Return [X, Y] of the center of cell containing provided text 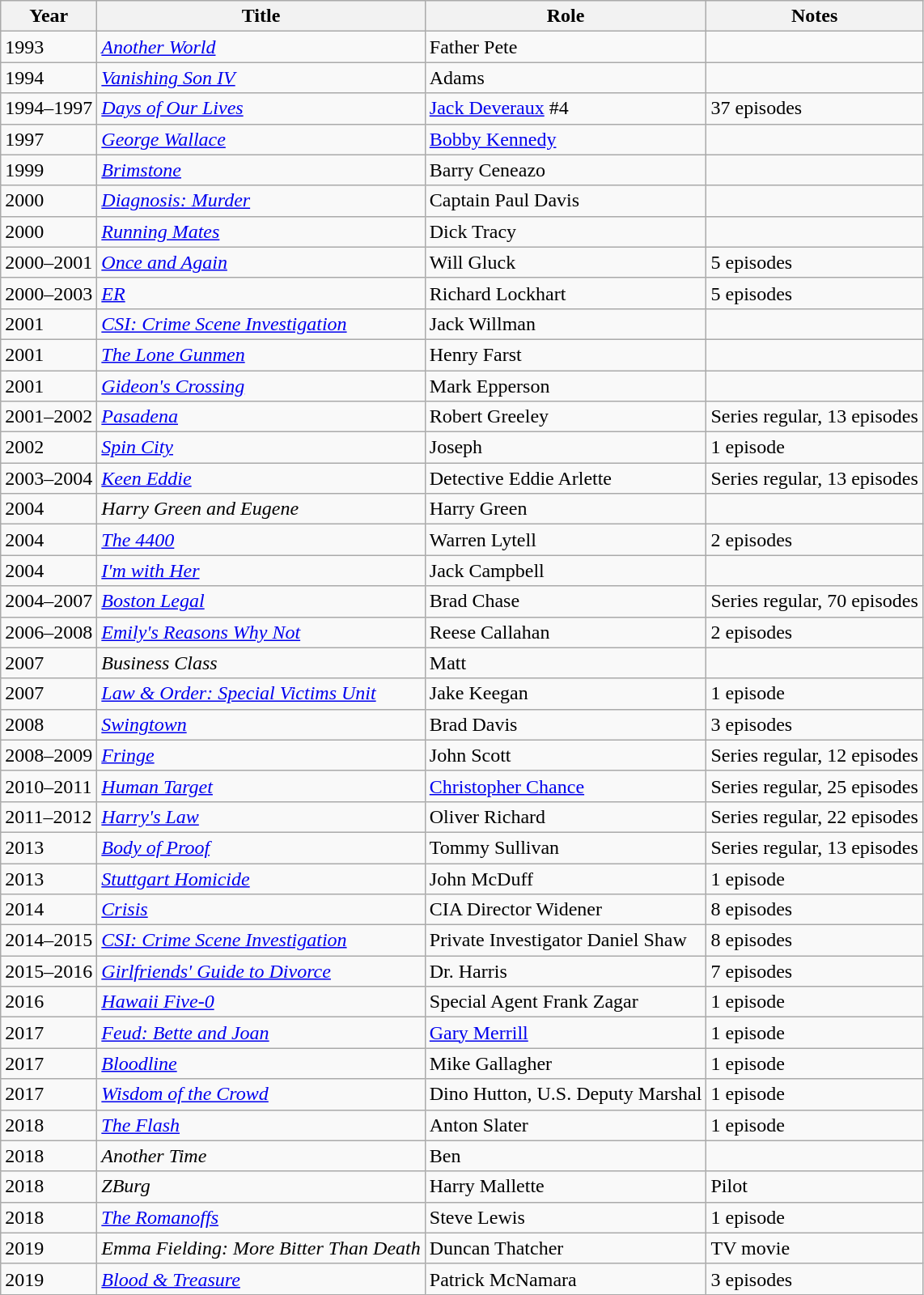
Swingtown [261, 724]
Vanishing Son IV [261, 78]
Dino Hutton, U.S. Deputy Marshal [566, 1094]
2003–2004 [49, 478]
Barry Ceneazo [566, 170]
Henry Farst [566, 355]
The Romanoffs [261, 1217]
2014 [49, 910]
Will Gluck [566, 262]
Patrick McNamara [566, 1279]
Steve Lewis [566, 1217]
Jack Deveraux #4 [566, 108]
Mike Gallagher [566, 1064]
Human Target [261, 786]
Anton Slater [566, 1125]
2000–2001 [49, 262]
Mark Epperson [566, 386]
Crisis [261, 910]
1993 [49, 47]
1994 [49, 78]
The Flash [261, 1125]
Christopher Chance [566, 786]
Tommy Sullivan [566, 847]
Dick Tracy [566, 231]
Detective Eddie Arlette [566, 478]
Spin City [261, 448]
George Wallace [261, 139]
Role [566, 16]
Stuttgart Homicide [261, 878]
Feud: Bette and Joan [261, 1033]
2002 [49, 448]
Jack Willman [566, 324]
37 episodes [814, 108]
Another World [261, 47]
2016 [49, 1002]
2011–2012 [49, 817]
John Scott [566, 755]
Emma Fielding: More Bitter Than Death [261, 1248]
Oliver Richard [566, 817]
2004–2007 [49, 601]
Adams [566, 78]
Boston Legal [261, 601]
ER [261, 293]
2000–2003 [49, 293]
The 4400 [261, 540]
Notes [814, 16]
1994–1997 [49, 108]
2001–2002 [49, 417]
Once and Again [261, 262]
Father Pete [566, 47]
Year [49, 16]
Matt [566, 663]
Pasadena [261, 417]
Girlfriends' Guide to Divorce [261, 971]
1997 [49, 139]
2008 [49, 724]
Wisdom of the Crowd [261, 1094]
Body of Proof [261, 847]
2015–2016 [49, 971]
Reese Callahan [566, 632]
Pilot [814, 1187]
2008–2009 [49, 755]
Bloodline [261, 1064]
Richard Lockhart [566, 293]
Emily's Reasons Why Not [261, 632]
Harry Green [566, 509]
Brimstone [261, 170]
Gideon's Crossing [261, 386]
Brad Chase [566, 601]
2014–2015 [49, 940]
Jake Keegan [566, 694]
Duncan Thatcher [566, 1248]
Robert Greeley [566, 417]
Another Time [261, 1156]
Series regular, 25 episodes [814, 786]
Dr. Harris [566, 971]
Special Agent Frank Zagar [566, 1002]
Diagnosis: Murder [261, 201]
Private Investigator Daniel Shaw [566, 940]
Series regular, 12 episodes [814, 755]
Harry's Law [261, 817]
Days of Our Lives [261, 108]
Series regular, 22 episodes [814, 817]
Running Mates [261, 231]
Harry Mallette [566, 1187]
Series regular, 70 episodes [814, 601]
2006–2008 [49, 632]
Captain Paul Davis [566, 201]
Gary Merrill [566, 1033]
Hawaii Five-0 [261, 1002]
1999 [49, 170]
Law & Order: Special Victims Unit [261, 694]
John McDuff [566, 878]
ZBurg [261, 1187]
Bobby Kennedy [566, 139]
Business Class [261, 663]
Keen Eddie [261, 478]
Joseph [566, 448]
Harry Green and Eugene [261, 509]
Warren Lytell [566, 540]
2010–2011 [49, 786]
Brad Davis [566, 724]
7 episodes [814, 971]
Fringe [261, 755]
Ben [566, 1156]
CIA Director Widener [566, 910]
Jack Campbell [566, 571]
Blood & Treasure [261, 1279]
I'm with Her [261, 571]
The Lone Gunmen [261, 355]
Title [261, 16]
TV movie [814, 1248]
